Locate the cell with the specified text and output its (X, Y) center coordinate. 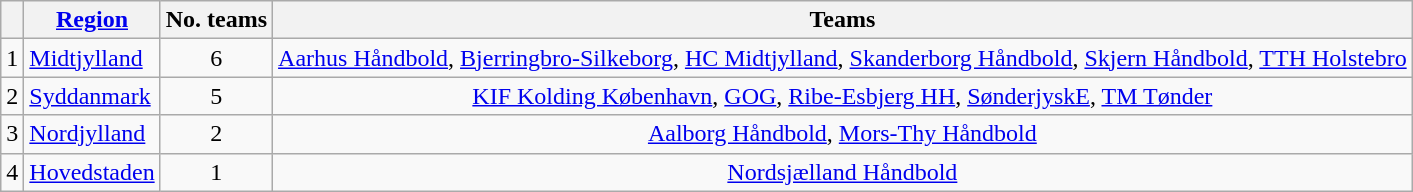
KIF Kolding København, GOG, Ribe-Esbjerg HH, SønderjyskE, TM Tønder (843, 96)
Teams (843, 20)
4 (12, 172)
Nordjylland (92, 134)
Aalborg Håndbold, Mors-Thy Håndbold (843, 134)
Midtjylland (92, 58)
Syddanmark (92, 96)
6 (216, 58)
Nordsjælland Håndbold (843, 172)
3 (12, 134)
No. teams (216, 20)
Aarhus Håndbold, Bjerringbro-Silkeborg, HC Midtjylland, Skanderborg Håndbold, Skjern Håndbold, TTH Holstebro (843, 58)
5 (216, 96)
Region (92, 20)
Hovedstaden (92, 172)
